From the cell containing the given text, extract its center point as (X, Y) coordinate. 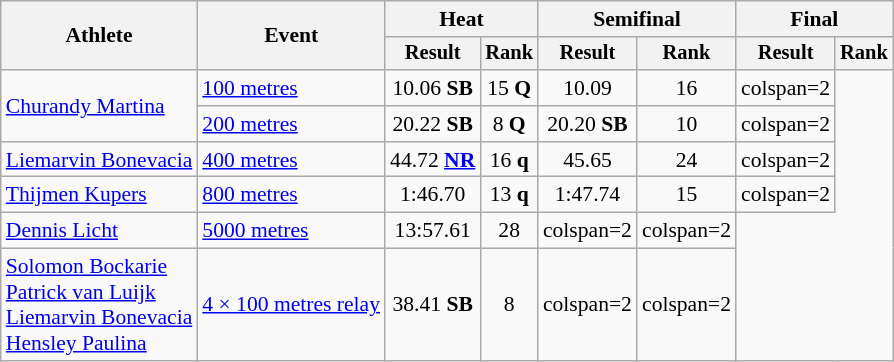
28 (509, 231)
1:47.74 (588, 195)
Dennis Licht (100, 231)
10 (686, 124)
Churandy Martina (100, 106)
Heat (462, 19)
Thijmen Kupers (100, 195)
20.20 SB (588, 124)
Final (814, 19)
4 × 100 metres relay (291, 305)
10.09 (588, 88)
100 metres (291, 88)
1:46.70 (432, 195)
5000 metres (291, 231)
Athlete (100, 36)
15 (686, 195)
200 metres (291, 124)
Solomon BockariePatrick van LuijkLiemarvin BonevaciaHensley Paulina (100, 305)
Liemarvin Bonevacia (100, 160)
38.41 SB (432, 305)
400 metres (291, 160)
Event (291, 36)
16 q (509, 160)
13:57.61 (432, 231)
44.72 NR (432, 160)
20.22 SB (432, 124)
13 q (509, 195)
45.65 (588, 160)
8 Q (509, 124)
24 (686, 160)
16 (686, 88)
Semifinal (637, 19)
8 (509, 305)
10.06 SB (432, 88)
15 Q (509, 88)
800 metres (291, 195)
